Pinpoint the cell where the given text exists, returning its (X, Y) midpoint coordinate. 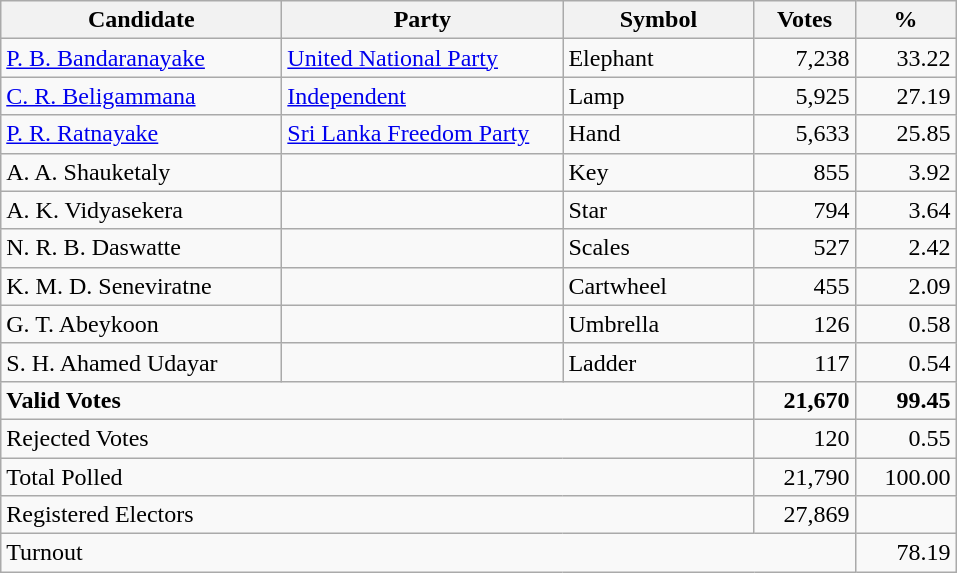
United National Party (422, 58)
K. M. D. Seneviratne (142, 286)
G. T. Abeykoon (142, 324)
794 (804, 210)
Independent (422, 96)
A. A. Shauketaly (142, 172)
Lamp (658, 96)
Umbrella (658, 324)
3.64 (906, 210)
Symbol (658, 20)
99.45 (906, 400)
33.22 (906, 58)
120 (804, 438)
A. K. Vidyasekera (142, 210)
Party (422, 20)
455 (804, 286)
0.54 (906, 362)
0.55 (906, 438)
7,238 (804, 58)
5,633 (804, 134)
117 (804, 362)
25.85 (906, 134)
27,869 (804, 515)
27.19 (906, 96)
Star (658, 210)
Candidate (142, 20)
N. R. B. Daswatte (142, 248)
Rejected Votes (378, 438)
P. R. Ratnayake (142, 134)
3.92 (906, 172)
Registered Electors (378, 515)
Hand (658, 134)
Valid Votes (378, 400)
21,670 (804, 400)
% (906, 20)
78.19 (906, 553)
100.00 (906, 477)
Scales (658, 248)
527 (804, 248)
Ladder (658, 362)
Key (658, 172)
126 (804, 324)
Cartwheel (658, 286)
Elephant (658, 58)
S. H. Ahamed Udayar (142, 362)
5,925 (804, 96)
Votes (804, 20)
Sri Lanka Freedom Party (422, 134)
0.58 (906, 324)
2.09 (906, 286)
P. B. Bandaranayake (142, 58)
21,790 (804, 477)
C. R. Beligammana (142, 96)
855 (804, 172)
2.42 (906, 248)
Total Polled (378, 477)
Turnout (428, 553)
